Capture the cell that displays the provided text and extract its (x, y) central coordinate. 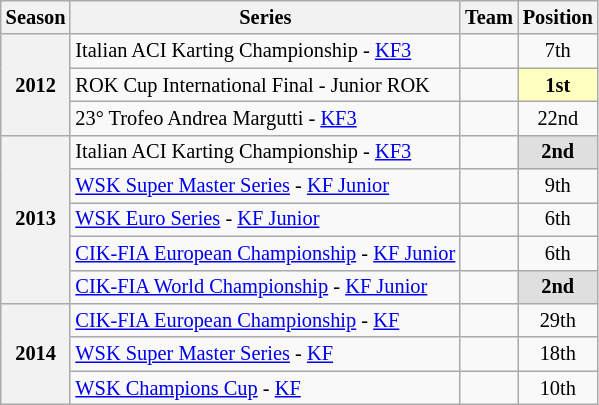
WSK Champions Cup - KF (265, 388)
Position (558, 17)
2012 (36, 84)
ROK Cup International Final - Junior ROK (265, 85)
WSK Super Master Series - KF (265, 354)
22nd (558, 118)
WSK Super Master Series - KF Junior (265, 186)
Team (489, 17)
CIK-FIA World Championship - KF Junior (265, 287)
10th (558, 388)
7th (558, 51)
CIK-FIA European Championship - KF Junior (265, 253)
CIK-FIA European Championship - KF (265, 320)
Season (36, 17)
2013 (36, 219)
1st (558, 85)
9th (558, 186)
2014 (36, 354)
18th (558, 354)
29th (558, 320)
Series (265, 17)
23° Trofeo Andrea Margutti - KF3 (265, 118)
WSK Euro Series - KF Junior (265, 219)
